From the cell containing the given text, extract its center point as (X, Y) coordinate. 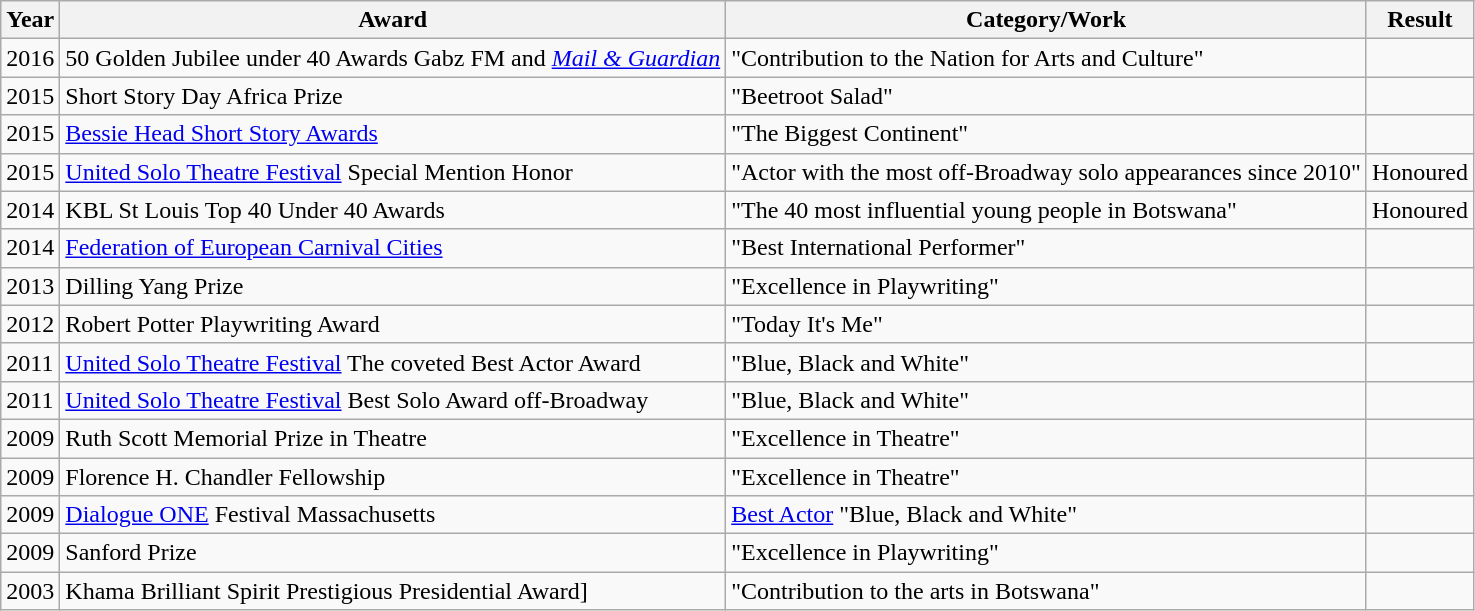
"The Biggest Continent" (1046, 134)
Category/Work (1046, 20)
Florence H. Chandler Fellowship (393, 477)
"Contribution to the arts in Botswana" (1046, 591)
United Solo Theatre Festival Special Mention Honor (393, 172)
Short Story Day Africa Prize (393, 96)
Award (393, 20)
Dilling Yang Prize (393, 286)
2013 (30, 286)
"Contribution to the Nation for Arts and Culture" (1046, 58)
Ruth Scott Memorial Prize in Theatre (393, 438)
"Best International Performer" (1046, 248)
2012 (30, 324)
50 Golden Jubilee under 40 Awards Gabz FM and Mail & Guardian (393, 58)
"Beetroot Salad" (1046, 96)
"Today It's Me" (1046, 324)
Dialogue ONE Festival Massachusetts (393, 515)
KBL St Louis Top 40 Under 40 Awards (393, 210)
2003 (30, 591)
"Actor with the most off-Broadway solo appearances since 2010" (1046, 172)
United Solo Theatre Festival Best Solo Award off-Broadway (393, 400)
2016 (30, 58)
Sanford Prize (393, 553)
Khama Brilliant Spirit Prestigious Presidential Award] (393, 591)
Robert Potter Playwriting Award (393, 324)
United Solo Theatre Festival The coveted Best Actor Award (393, 362)
Year (30, 20)
"The 40 most influential young people in Botswana" (1046, 210)
Best Actor "Blue, Black and White" (1046, 515)
Bessie Head Short Story Awards (393, 134)
Federation of European Carnival Cities (393, 248)
Result (1420, 20)
